Scan for the cell matching the given text and deliver its (x, y) coordinate at center. 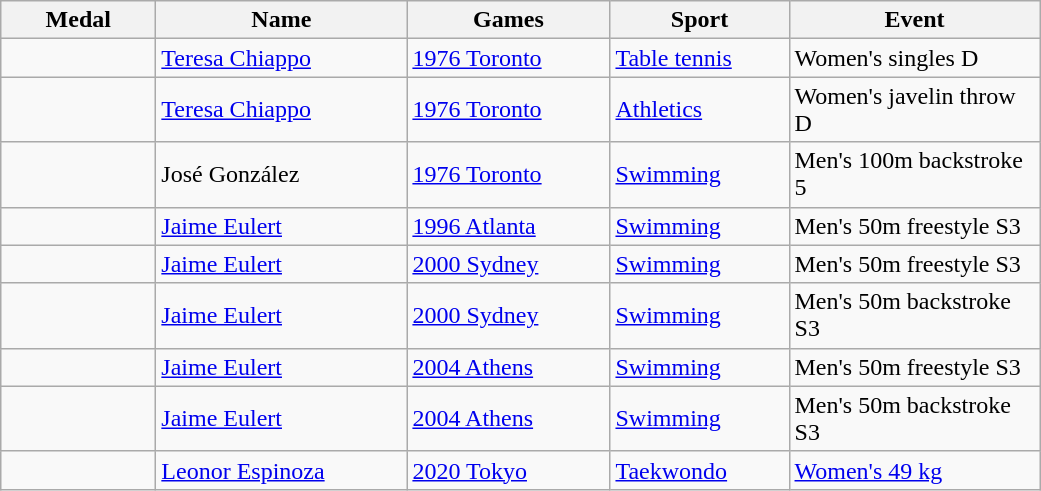
2020 Tokyo (508, 470)
Women's singles D (914, 58)
Sport (700, 20)
Games (508, 20)
Women's 49 kg (914, 470)
Event (914, 20)
Taekwondo (700, 470)
Table tennis (700, 58)
Men's 100m backstroke 5 (914, 174)
1996 Atlanta (508, 226)
José González (282, 174)
Women's javelin throw D (914, 110)
Athletics (700, 110)
Medal (78, 20)
Name (282, 20)
Leonor Espinoza (282, 470)
